Provide the [X, Y] coordinate of the cell's center where the given text is located.  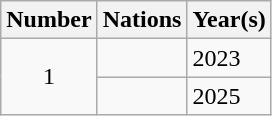
2025 [229, 96]
Number [49, 20]
2023 [229, 58]
Year(s) [229, 20]
Nations [142, 20]
1 [49, 77]
